For the text-containing cell, return its midpoint in [x, y] coordinate format. 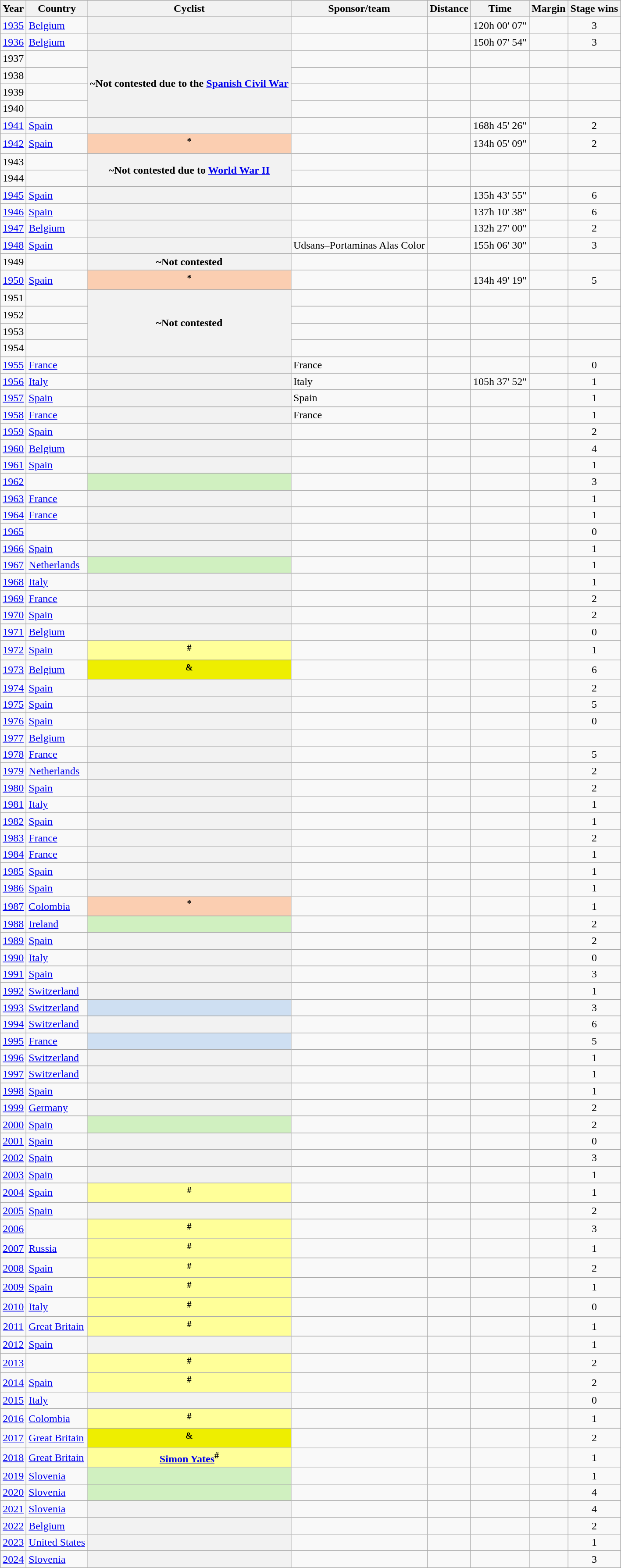
1943 [13, 162]
1971 [13, 632]
Margin [549, 9]
1967 [13, 565]
1940 [13, 109]
2003 [13, 1175]
1994 [13, 1024]
1981 [13, 805]
2016 [13, 1419]
Distance [449, 9]
1941 [13, 125]
1982 [13, 821]
2006 [13, 1229]
1975 [13, 704]
2000 [13, 1124]
1954 [13, 348]
Sponsor/team [359, 9]
1991 [13, 974]
2018 [13, 1458]
1966 [13, 549]
1985 [13, 871]
134h 05' 09" [500, 144]
1961 [13, 465]
2021 [13, 1509]
2020 [13, 1492]
Russia [57, 1249]
1973 [13, 670]
1980 [13, 788]
132h 27' 00" [500, 228]
1984 [13, 855]
~Not contested due to the Spanish Civil War [189, 84]
1947 [13, 228]
1990 [13, 958]
2013 [13, 1363]
1960 [13, 448]
1950 [13, 280]
2010 [13, 1307]
2019 [13, 1475]
1997 [13, 1074]
2011 [13, 1327]
1964 [13, 515]
United States [57, 1543]
1993 [13, 1008]
1944 [13, 178]
1972 [13, 650]
Time [500, 9]
2001 [13, 1141]
2007 [13, 1249]
1963 [13, 499]
2024 [13, 1559]
1959 [13, 431]
1988 [13, 924]
1936 [13, 42]
1986 [13, 888]
1949 [13, 262]
1939 [13, 92]
2009 [13, 1287]
2023 [13, 1543]
1953 [13, 331]
1938 [13, 75]
150h 07' 54" [500, 42]
1965 [13, 532]
2004 [13, 1193]
Stage wins [594, 9]
1996 [13, 1058]
1987 [13, 906]
2022 [13, 1526]
1977 [13, 738]
134h 49' 19" [500, 280]
1962 [13, 481]
1951 [13, 298]
2002 [13, 1158]
1957 [13, 398]
1948 [13, 245]
1979 [13, 771]
120h 00' 07" [500, 25]
1969 [13, 599]
155h 06' 30" [500, 245]
Ireland [57, 924]
1992 [13, 991]
Country [57, 9]
2015 [13, 1401]
1995 [13, 1041]
168h 45' 26" [500, 125]
105h 37' 52" [500, 381]
1970 [13, 615]
1974 [13, 688]
2012 [13, 1345]
135h 43' 55" [500, 195]
Simon Yates# [189, 1458]
137h 10' 38" [500, 212]
2005 [13, 1211]
1945 [13, 195]
1946 [13, 212]
1999 [13, 1108]
Year [13, 9]
~Not contested due to World War II [189, 170]
Udsans–Portaminas Alas Color [359, 245]
1968 [13, 582]
1958 [13, 415]
1937 [13, 59]
1983 [13, 838]
1998 [13, 1091]
1978 [13, 754]
2008 [13, 1268]
1942 [13, 144]
1956 [13, 381]
1989 [13, 941]
Germany [57, 1108]
1955 [13, 365]
1976 [13, 721]
Cyclist [189, 9]
1952 [13, 315]
1935 [13, 25]
2017 [13, 1438]
2014 [13, 1382]
